Determine the (x, y) coordinate at the center of the cell enclosing the given text.  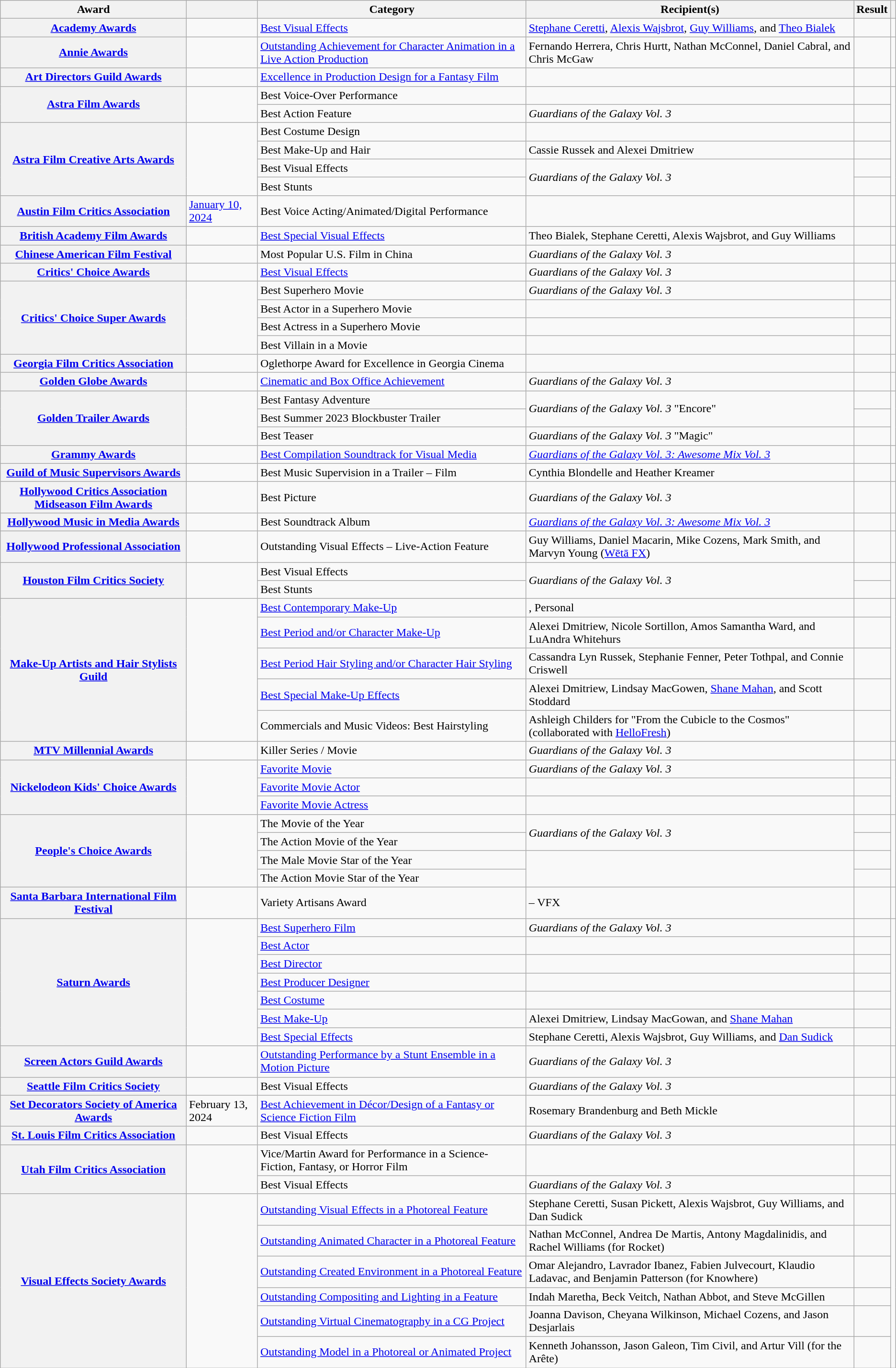
Cynthia Blondelle and Heather Kreamer (690, 472)
Favorite Movie Actress (392, 805)
Best Fantasy Adventure (392, 400)
Best Special Effects (392, 1037)
Best Make-Up (392, 1019)
Cassandra Lyn Russek, Stephanie Fenner, Peter Tothpal, and Connie Criswell (690, 663)
The Action Movie of the Year (392, 841)
Favorite Movie Actor (392, 787)
Variety Artisans Award (392, 903)
Hollywood Critics Association Midseason Film Awards (94, 497)
Hollywood Music in Media Awards (94, 522)
Result (872, 10)
The Movie of the Year (392, 823)
Oglethorpe Award for Excellence in Georgia Cinema (392, 363)
Best Costume Design (392, 132)
Award (94, 10)
Best Superhero Film (392, 927)
Austin Film Critics Association (94, 211)
Stephane Ceretti, Alexis Wajsbrot, Guy Williams, and Theo Bialek (690, 28)
Best Action Feature (392, 113)
Favorite Movie (392, 769)
Make-Up Artists and Hair Stylists Guild (94, 670)
Fernando Herrera, Chris Hurtt, Nathan McConnel, Daniel Cabral, and Chris McGaw (690, 53)
– VFX (690, 903)
Guy Williams, Daniel Macarin, Mike Cozens, Mark Smith, and Marvyn Young (Wētā FX) (690, 547)
Category (392, 10)
Best Achievement in Décor/Design of a Fantasy or Science Fiction Film (392, 1110)
Annie Awards (94, 53)
Best Actor (392, 946)
Set Decorators Society of America Awards (94, 1110)
Best Summer 2023 Blockbuster Trailer (392, 418)
People's Choice Awards (94, 851)
Best Actress in a Superhero Movie (392, 327)
Seattle Film Critics Society (94, 1086)
Best Contemporary Make-Up (392, 608)
Alexei Dmitriew, Lindsay MacGowen, Shane Mahan, and Scott Stoddard (690, 695)
Art Directors Guild Awards (94, 77)
Best Director (392, 964)
Best Villain in a Movie (392, 345)
The Action Movie Star of the Year (392, 878)
Alexei Dmitriew, Nicole Sortillon, Amos Samantha Ward, and LuAndra Whitehurs (690, 633)
Most Popular U.S. Film in China (392, 254)
Visual Effects Society Awards (94, 1281)
Chinese American Film Festival (94, 254)
Outstanding Compositing and Lighting in a Feature (392, 1297)
The Male Movie Star of the Year (392, 860)
Guardians of the Galaxy Vol. 3 "Magic" (690, 436)
Screen Actors Guild Awards (94, 1062)
Utah Film Critics Association (94, 1169)
Best Period and/or Character Make-Up (392, 633)
Nickelodeon Kids' Choice Awards (94, 787)
Alexei Dmitriew, Lindsay MacGowan, and Shane Mahan (690, 1019)
Cassie Russek and Alexei Dmitriew (690, 150)
Best Voice Acting/Animated/Digital Performance (392, 211)
Best Teaser (392, 436)
February 13, 2024 (222, 1110)
Golden Globe Awards (94, 381)
Best Music Supervision in a Trailer – Film (392, 472)
Indah Maretha, Beck Veitch, Nathan Abbot, and Steve McGillen (690, 1297)
Stephane Ceretti, Alexis Wajsbrot, Guy Williams, and Dan Sudick (690, 1037)
Killer Series / Movie (392, 751)
Joanna Davison, Cheyana Wilkinson, Michael Cozens, and Jason Desjarlais (690, 1321)
Guardians of the Galaxy Vol. 3 "Encore" (690, 409)
Theo Bialek, Stephane Ceretti, Alexis Wajsbrot, and Guy Williams (690, 235)
Best Special Visual Effects (392, 235)
Omar Alejandro, Lavrador Ibanez, Fabien Julvecourt, Klaudio Ladavac, and Benjamin Patterson (for Knowhere) (690, 1271)
Outstanding Performance by a Stunt Ensemble in a Motion Picture (392, 1062)
January 10, 2024 (222, 211)
Stephane Ceretti, Susan Pickett, Alexis Wajsbrot, Guy Williams, and Dan Sudick (690, 1209)
Best Costume (392, 1000)
, Personal (690, 608)
Golden Trailer Awards (94, 418)
Cinematic and Box Office Achievement (392, 381)
Guild of Music Supervisors Awards (94, 472)
Hollywood Professional Association (94, 547)
Kenneth Johansson, Jason Galeon, Tim Civil, and Artur Vill (for the Arête) (690, 1353)
Outstanding Visual Effects – Live-Action Feature (392, 547)
Outstanding Animated Character in a Photoreal Feature (392, 1241)
Critics' Choice Super Awards (94, 318)
Best Compilation Soundtrack for Visual Media (392, 454)
Best Producer Designer (392, 982)
Commercials and Music Videos: Best Hairstyling (392, 726)
St. Louis Film Critics Association (94, 1135)
Outstanding Created Environment in a Photoreal Feature (392, 1271)
Nathan McConnel, Andrea De Martis, Antony Magdalinidis, and Rachel Williams (for Rocket) (690, 1241)
Recipient(s) (690, 10)
Houston Film Critics Society (94, 580)
British Academy Film Awards (94, 235)
Excellence in Production Design for a Fantasy Film (392, 77)
Georgia Film Critics Association (94, 363)
Best Picture (392, 497)
Outstanding Virtual Cinematography in a CG Project (392, 1321)
Saturn Awards (94, 982)
Best Soundtrack Album (392, 522)
Outstanding Model in a Photoreal or Animated Project (392, 1353)
Grammy Awards (94, 454)
Best Make-Up and Hair (392, 150)
Best Period Hair Styling and/or Character Hair Styling (392, 663)
Santa Barbara International Film Festival (94, 903)
MTV Millennial Awards (94, 751)
Outstanding Visual Effects in a Photoreal Feature (392, 1209)
Academy Awards (94, 28)
Critics' Choice Awards (94, 272)
Vice/Martin Award for Performance in a Science-Fiction, Fantasy, or Horror Film (392, 1160)
Astra Film Creative Arts Awards (94, 159)
Best Voice-Over Performance (392, 95)
Rosemary Brandenburg and Beth Mickle (690, 1110)
Best Special Make-Up Effects (392, 695)
Best Superhero Movie (392, 291)
Astra Film Awards (94, 104)
Ashleigh Childers for "From the Cubicle to the Cosmos" (collaborated with HelloFresh) (690, 726)
Best Actor in a Superhero Movie (392, 309)
Outstanding Achievement for Character Animation in a Live Action Production (392, 53)
